Return [X, Y] of the center of cell containing provided text 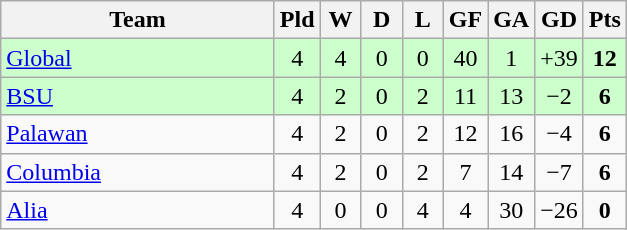
Palawan [138, 134]
+39 [560, 58]
L [422, 20]
16 [512, 134]
−2 [560, 96]
−7 [560, 172]
BSU [138, 96]
Pts [604, 20]
D [382, 20]
30 [512, 210]
−4 [560, 134]
11 [465, 96]
Team [138, 20]
Global [138, 58]
GF [465, 20]
40 [465, 58]
1 [512, 58]
Alia [138, 210]
GD [560, 20]
Pld [297, 20]
Columbia [138, 172]
GA [512, 20]
W [340, 20]
−26 [560, 210]
7 [465, 172]
13 [512, 96]
14 [512, 172]
